Capture the cell that displays the provided text and extract its (x, y) central coordinate. 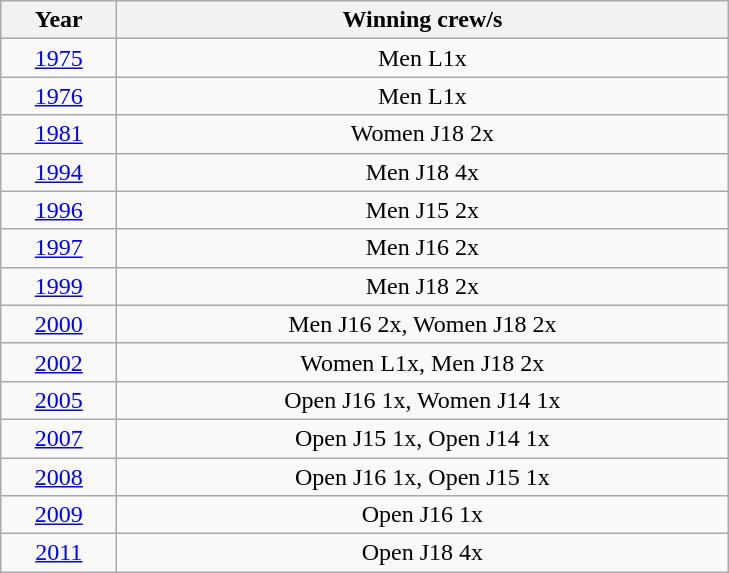
Open J16 1x, Open J15 1x (422, 477)
Men J18 2x (422, 286)
Open J18 4x (422, 553)
2002 (59, 362)
Open J15 1x, Open J14 1x (422, 438)
2008 (59, 477)
1981 (59, 134)
Men J18 4x (422, 172)
2007 (59, 438)
Women J18 2x (422, 134)
Year (59, 20)
1996 (59, 210)
2009 (59, 515)
1975 (59, 58)
Men J16 2x, Women J18 2x (422, 324)
1976 (59, 96)
2005 (59, 400)
1994 (59, 172)
Men J15 2x (422, 210)
Open J16 1x (422, 515)
Men J16 2x (422, 248)
1997 (59, 248)
Open J16 1x, Women J14 1x (422, 400)
1999 (59, 286)
Women L1x, Men J18 2x (422, 362)
2011 (59, 553)
Winning crew/s (422, 20)
2000 (59, 324)
